Find where the given text appears and provide that cell's center as (x, y) coordinate. 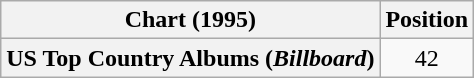
Position (427, 20)
42 (427, 58)
Chart (1995) (190, 20)
US Top Country Albums (Billboard) (190, 58)
